For the text-containing cell, return its midpoint in (x, y) coordinate format. 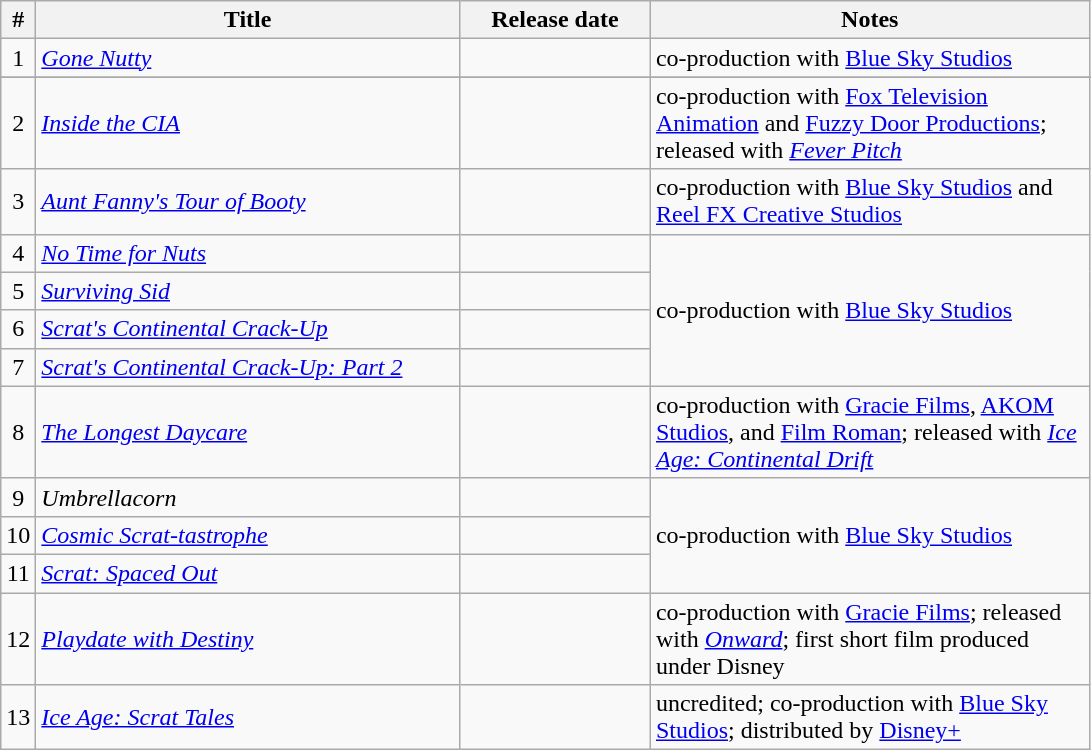
No Time for Nuts (248, 253)
co-production with Gracie Films, AKOM Studios, and Film Roman; released with Ice Age: Continental Drift (870, 432)
1 (18, 58)
Inside the CIA (248, 123)
# (18, 20)
Gone Nutty (248, 58)
Cosmic Scrat-tastrophe (248, 535)
8 (18, 432)
7 (18, 367)
co-production with Gracie Films; released with Onward; first short film produced under Disney (870, 638)
Release date (554, 20)
Title (248, 20)
6 (18, 329)
Surviving Sid (248, 291)
Scrat's Continental Crack-Up (248, 329)
The Longest Daycare (248, 432)
co-production with Fox Television Animation and Fuzzy Door Productions; released with Fever Pitch (870, 123)
Ice Age: Scrat Tales (248, 718)
11 (18, 573)
Playdate with Destiny (248, 638)
Aunt Fanny's Tour of Booty (248, 202)
9 (18, 497)
12 (18, 638)
3 (18, 202)
4 (18, 253)
Scrat: Spaced Out (248, 573)
co-production with Blue Sky Studios and Reel FX Creative Studios (870, 202)
13 (18, 718)
Notes (870, 20)
10 (18, 535)
uncredited; co-production with Blue Sky Studios; distributed by Disney+ (870, 718)
Umbrellacorn (248, 497)
2 (18, 123)
Scrat's Continental Crack-Up: Part 2 (248, 367)
5 (18, 291)
